Output the (X, Y) coordinate of the center of the cell containing the given text.  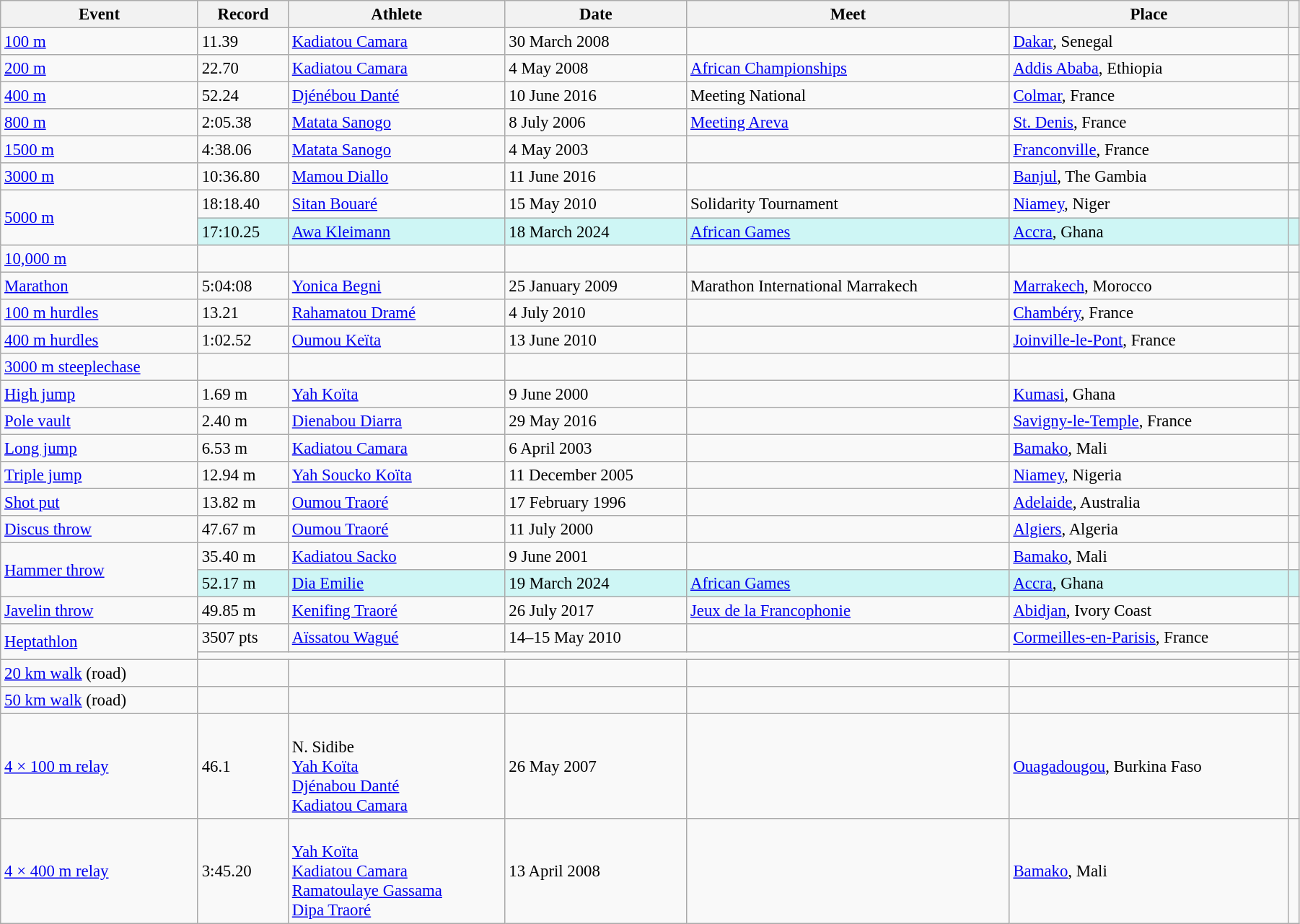
Yah Koïta (397, 394)
22.70 (242, 69)
Savigny-le-Temple, France (1149, 421)
9 June 2000 (596, 394)
11.39 (242, 42)
4 × 100 m relay (100, 766)
10:36.80 (242, 177)
Cormeilles-en-Parisis, France (1149, 638)
30 March 2008 (596, 42)
Dakar, Senegal (1149, 42)
Colmar, France (1149, 96)
50 km walk (road) (100, 700)
13.82 m (242, 503)
Kadiatou Sacko (397, 557)
Niamey, Nigeria (1149, 475)
Javelin throw (100, 611)
10 June 2016 (596, 96)
47.67 m (242, 529)
10,000 m (100, 258)
17:10.25 (242, 232)
3:45.20 (242, 871)
Meeting National (848, 96)
26 May 2007 (596, 766)
Athlete (397, 14)
11 June 2016 (596, 177)
Discus throw (100, 529)
Event (100, 14)
400 m hurdles (100, 340)
4 July 2010 (596, 312)
African Championships (848, 69)
Hammer throw (100, 570)
5:04:08 (242, 286)
Marrakech, Morocco (1149, 286)
Aïssatou Wagué (397, 638)
Mamou Diallo (397, 177)
17 February 1996 (596, 503)
1500 m (100, 150)
Yah Soucko Koïta (397, 475)
Kenifing Traoré (397, 611)
Heptathlon (100, 642)
19 March 2024 (596, 584)
Chambéry, France (1149, 312)
6 April 2003 (596, 448)
Yonica Begni (397, 286)
Marathon International Marrakech (848, 286)
9 June 2001 (596, 557)
3000 m (100, 177)
13.21 (242, 312)
Shot put (100, 503)
49.85 m (242, 611)
Pole vault (100, 421)
35.40 m (242, 557)
Place (1149, 14)
20 km walk (road) (100, 673)
Dia Emilie (397, 584)
Adelaide, Australia (1149, 503)
Abidjan, Ivory Coast (1149, 611)
25 January 2009 (596, 286)
Record (242, 14)
100 m hurdles (100, 312)
2.40 m (242, 421)
1:02.52 (242, 340)
Addis Ababa, Ethiopia (1149, 69)
800 m (100, 123)
8 July 2006 (596, 123)
200 m (100, 69)
3507 pts (242, 638)
Oumou Keïta (397, 340)
Meet (848, 14)
Solidarity Tournament (848, 204)
4 May 2008 (596, 69)
11 July 2000 (596, 529)
52.24 (242, 96)
Banjul, The Gambia (1149, 177)
Long jump (100, 448)
2:05.38 (242, 123)
46.1 (242, 766)
St. Denis, France (1149, 123)
29 May 2016 (596, 421)
Marathon (100, 286)
18 March 2024 (596, 232)
5000 m (100, 218)
1.69 m (242, 394)
4:38.06 (242, 150)
14–15 May 2010 (596, 638)
Rahamatou Dramé (397, 312)
Djénébou Danté (397, 96)
Kumasi, Ghana (1149, 394)
15 May 2010 (596, 204)
Ouagadougou, Burkina Faso (1149, 766)
Algiers, Algeria (1149, 529)
Date (596, 14)
Triple jump (100, 475)
13 June 2010 (596, 340)
Sitan Bouaré (397, 204)
26 July 2017 (596, 611)
6.53 m (242, 448)
11 December 2005 (596, 475)
Awa Kleimann (397, 232)
3000 m steeplechase (100, 367)
Franconville, France (1149, 150)
18:18.40 (242, 204)
Jeux de la Francophonie (848, 611)
Yah KoïtaKadiatou CamaraRamatoulaye GassamaDipa Traoré (397, 871)
High jump (100, 394)
Dienabou Diarra (397, 421)
Joinville-le-Pont, France (1149, 340)
N. SidibeYah KoïtaDjénabou DantéKadiatou Camara (397, 766)
100 m (100, 42)
12.94 m (242, 475)
4 × 400 m relay (100, 871)
Niamey, Niger (1149, 204)
4 May 2003 (596, 150)
52.17 m (242, 584)
400 m (100, 96)
Meeting Areva (848, 123)
13 April 2008 (596, 871)
